Search for the cell housing the specified text and yield its [x, y] center coordinate. 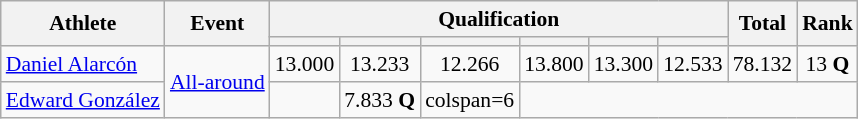
Qualification [499, 19]
13.300 [624, 64]
12.533 [692, 64]
Edward González [83, 100]
Daniel Alarcón [83, 64]
Athlete [83, 24]
Event [218, 24]
All-around [218, 82]
13.000 [304, 64]
12.266 [470, 64]
Total [762, 24]
13 Q [828, 64]
78.132 [762, 64]
colspan=6 [470, 100]
Rank [828, 24]
13.800 [554, 64]
7.833 Q [380, 100]
13.233 [380, 64]
